Return [X, Y] of the center of cell containing provided text 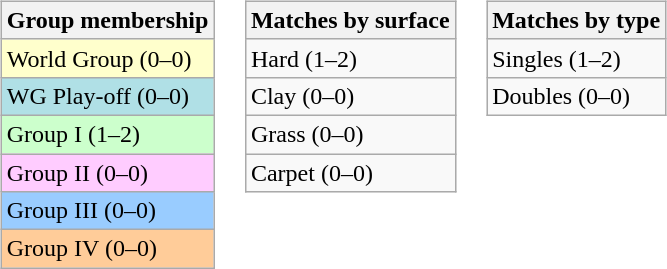
Matches by surface [350, 20]
World Group (0–0) [108, 58]
Carpet (0–0) [350, 173]
Group I (1–2) [108, 134]
Clay (0–0) [350, 96]
Group II (0–0) [108, 173]
WG Play-off (0–0) [108, 96]
Group IV (0–0) [108, 249]
Grass (0–0) [350, 134]
Matches by type [576, 20]
Singles (1–2) [576, 58]
Doubles (0–0) [576, 96]
Group membership [108, 20]
Group III (0–0) [108, 211]
Hard (1–2) [350, 58]
